Identify which cell holds the provided text, then report its [x, y] central coordinate. 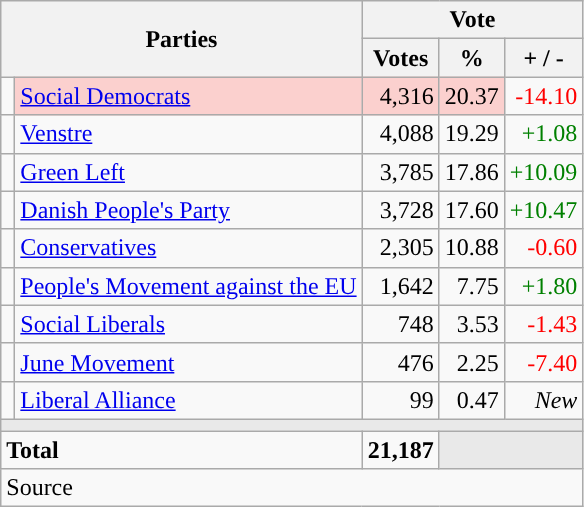
+10.09 [544, 172]
3,728 [400, 210]
+ / - [544, 58]
3,785 [400, 172]
Conservatives [188, 248]
10.88 [472, 248]
Venstre [188, 134]
-1.43 [544, 324]
17.60 [472, 210]
476 [400, 362]
Liberal Alliance [188, 400]
June Movement [188, 362]
+1.08 [544, 134]
4,316 [400, 96]
Danish People's Party [188, 210]
-14.10 [544, 96]
Green Left [188, 172]
99 [400, 400]
-0.60 [544, 248]
Social Democrats [188, 96]
-7.40 [544, 362]
Votes [400, 58]
Parties [182, 39]
7.75 [472, 286]
% [472, 58]
Social Liberals [188, 324]
Total [182, 449]
4,088 [400, 134]
People's Movement against the EU [188, 286]
748 [400, 324]
+1.80 [544, 286]
17.86 [472, 172]
Vote [472, 20]
New [544, 400]
20.37 [472, 96]
3.53 [472, 324]
1,642 [400, 286]
2,305 [400, 248]
0.47 [472, 400]
2.25 [472, 362]
19.29 [472, 134]
21,187 [400, 449]
+10.47 [544, 210]
Source [292, 488]
